Detect which cell encompasses the target text, then output its [x, y] center coordinate. 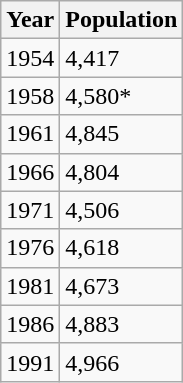
4,966 [122, 362]
4,506 [122, 210]
4,804 [122, 172]
4,580* [122, 96]
4,845 [122, 134]
1954 [30, 58]
1986 [30, 324]
1958 [30, 96]
Year [30, 20]
4,883 [122, 324]
4,618 [122, 248]
1961 [30, 134]
1991 [30, 362]
4,417 [122, 58]
1966 [30, 172]
1981 [30, 286]
1976 [30, 248]
1971 [30, 210]
Population [122, 20]
4,673 [122, 286]
